Pinpoint the cell where the given text exists, returning its (X, Y) midpoint coordinate. 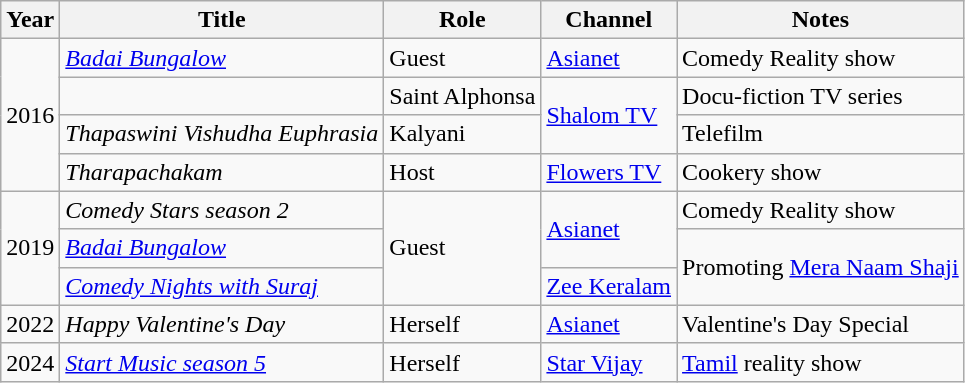
Telefilm (821, 134)
2024 (30, 362)
Promoting Mera Naam Shaji (821, 267)
2022 (30, 324)
2016 (30, 115)
Notes (821, 20)
Valentine's Day Special (821, 324)
Docu-fiction TV series (821, 96)
Star Vijay (609, 362)
Zee Keralam (609, 286)
Year (30, 20)
Kalyani (462, 134)
Happy Valentine's Day (222, 324)
Cookery show (821, 172)
Comedy Stars season 2 (222, 210)
Thapaswini Vishudha Euphrasia (222, 134)
Comedy Nights with Suraj (222, 286)
Start Music season 5 (222, 362)
2019 (30, 248)
Title (222, 20)
Saint Alphonsa (462, 96)
Host (462, 172)
Tamil reality show (821, 362)
Role (462, 20)
Channel (609, 20)
Tharapachakam (222, 172)
Shalom TV (609, 115)
Flowers TV (609, 172)
